Extract the (x, y) coordinate from the center of the cell holding the provided text.  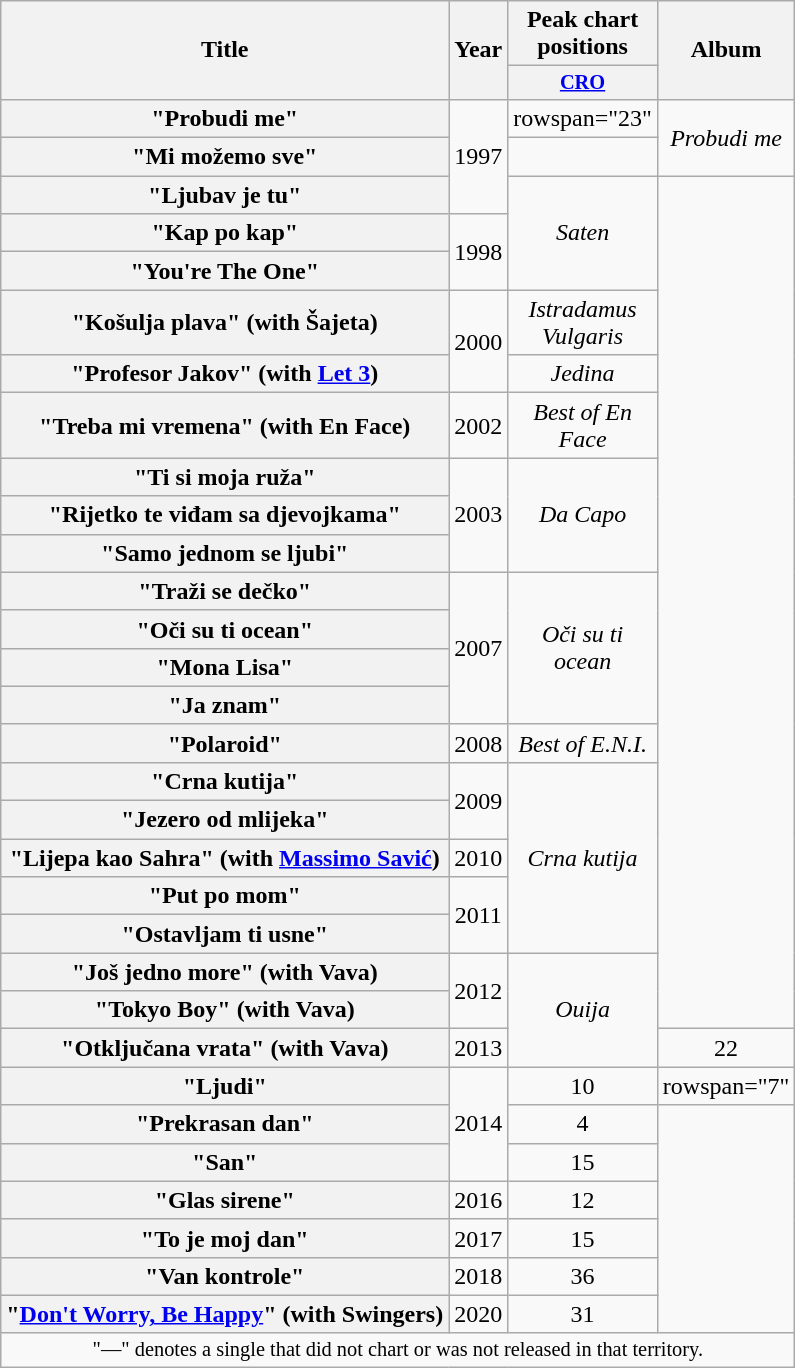
"Glas sirene" (225, 1200)
"Put po mom" (225, 896)
"Kap po kap" (225, 233)
2012 (478, 991)
Probudi me (726, 137)
10 (583, 1086)
Best of E.N.I. (583, 743)
"Ti si moja ruža" (225, 477)
2017 (478, 1238)
"Profesor Jakov" (with Let 3) (225, 374)
Title (225, 50)
Jedina (583, 374)
"Don't Worry, Be Happy" (with Swingers) (225, 1314)
Album (726, 50)
"You're The One" (225, 271)
rowspan="23" (583, 118)
2010 (478, 858)
2014 (478, 1124)
"Još jedno more" (with Vava) (225, 972)
"Lijepa kao Sahra" (with Massimo Savić) (225, 858)
CRO (583, 83)
31 (583, 1314)
2000 (478, 342)
"Otključana vrata" (with Vava) (225, 1048)
2018 (478, 1276)
2008 (478, 743)
"Prekrasan dan" (225, 1124)
"Mi možemo sve" (225, 157)
Da Capo (583, 515)
"Košulja plava" (with Šajeta) (225, 322)
4 (583, 1124)
Ouija (583, 1010)
Peak chart positions (583, 34)
"Van kontrole" (225, 1276)
2007 (478, 648)
Crna kutija (583, 857)
"Polaroid" (225, 743)
"Mona Lisa" (225, 667)
2009 (478, 800)
"To je moj dan" (225, 1238)
"Jezero od mlijeka" (225, 820)
"Probudi me" (225, 118)
"Ja znam" (225, 705)
"Ljudi" (225, 1086)
36 (583, 1276)
"San" (225, 1162)
"Crna kutija" (225, 781)
"Traži se dečko" (225, 591)
"Tokyo Boy" (with Vava) (225, 1010)
Year (478, 50)
2016 (478, 1200)
"Rijetko te viđam sa djevojkama" (225, 515)
"Treba mi vremena" (with En Face) (225, 426)
"Samo jednom se ljubi" (225, 553)
2002 (478, 426)
1998 (478, 252)
1997 (478, 156)
2003 (478, 515)
2013 (478, 1048)
"Ostavljam ti usne" (225, 934)
"Ljubav je tu" (225, 195)
2011 (478, 915)
2020 (478, 1314)
22 (726, 1048)
"Oči su ti ocean" (225, 629)
rowspan="7" (726, 1086)
12 (583, 1200)
Best of En Face (583, 426)
Istradamus Vulgaris (583, 322)
"—" denotes a single that did not chart or was not released in that territory. (398, 1350)
Saten (583, 233)
Oči su ti ocean (583, 648)
